Find where the given text appears and provide that cell's center as [x, y] coordinate. 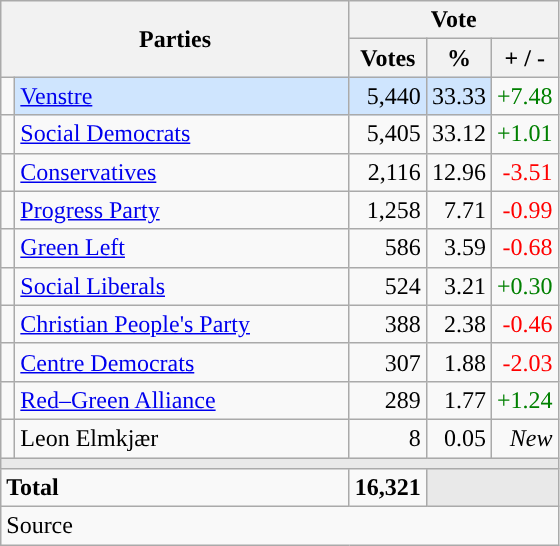
2.38 [458, 324]
-3.51 [524, 172]
Red–Green Alliance [182, 400]
Total [176, 488]
7.71 [458, 210]
Parties [176, 39]
+1.01 [524, 134]
Christian People's Party [182, 324]
8 [388, 438]
33.12 [458, 134]
33.33 [458, 96]
Venstre [182, 96]
-2.03 [524, 362]
5,405 [388, 134]
-0.99 [524, 210]
3.59 [458, 248]
Leon Elmkjær [182, 438]
586 [388, 248]
524 [388, 286]
+0.30 [524, 286]
388 [388, 324]
16,321 [388, 488]
Votes [388, 58]
Progress Party [182, 210]
1.77 [458, 400]
-0.68 [524, 248]
Vote [454, 20]
3.21 [458, 286]
12.96 [458, 172]
1.88 [458, 362]
5,440 [388, 96]
-0.46 [524, 324]
% [458, 58]
307 [388, 362]
+1.24 [524, 400]
New [524, 438]
Centre Democrats [182, 362]
Social Democrats [182, 134]
Social Liberals [182, 286]
Conservatives [182, 172]
+ / - [524, 58]
289 [388, 400]
1,258 [388, 210]
+7.48 [524, 96]
0.05 [458, 438]
Green Left [182, 248]
Source [280, 526]
2,116 [388, 172]
